Extract the (X, Y) coordinate from the center of the cell holding the provided text.  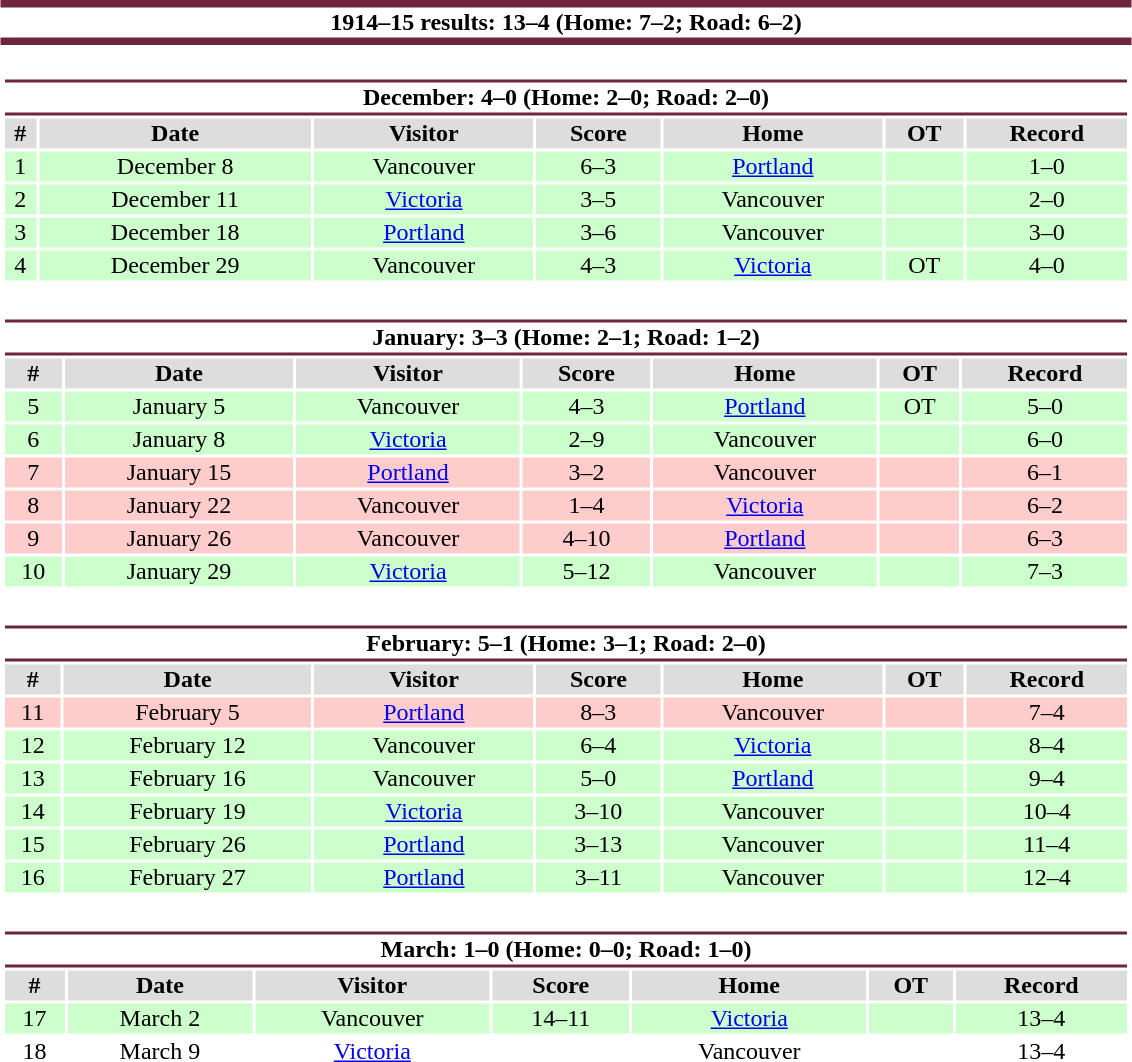
1 (20, 167)
1914–15 results: 13–4 (Home: 7–2; Road: 6–2) (566, 22)
December 8 (176, 167)
13–4 (1041, 1019)
3–2 (586, 473)
December 18 (176, 233)
2 (20, 199)
11 (33, 713)
16 (33, 877)
8–3 (598, 713)
2–0 (1046, 199)
February: 5–1 (Home: 3–1; Road: 2–0) (566, 644)
5 (34, 407)
3–0 (1046, 233)
11–4 (1046, 845)
14 (33, 811)
6–4 (598, 745)
7 (34, 473)
February 27 (188, 877)
January 29 (179, 571)
December 29 (176, 265)
3–10 (598, 811)
15 (33, 845)
March 2 (160, 1019)
3–13 (598, 845)
14–11 (560, 1019)
8 (34, 505)
3–11 (598, 877)
January 15 (179, 473)
February 26 (188, 845)
4–10 (586, 539)
12–4 (1046, 877)
January 5 (179, 407)
January 8 (179, 439)
1–4 (586, 505)
3–5 (598, 199)
February 12 (188, 745)
6–1 (1046, 473)
3 (20, 233)
6–0 (1046, 439)
March: 1–0 (Home: 0–0; Road: 1–0) (566, 950)
1–0 (1046, 167)
13 (33, 779)
January: 3–3 (Home: 2–1; Road: 1–2) (566, 338)
2–9 (586, 439)
10 (34, 571)
17 (35, 1019)
6–2 (1046, 505)
January 26 (179, 539)
9 (34, 539)
4 (20, 265)
February 5 (188, 713)
12 (33, 745)
February 16 (188, 779)
December 11 (176, 199)
January 22 (179, 505)
December: 4–0 (Home: 2–0; Road: 2–0) (566, 98)
6 (34, 439)
February 19 (188, 811)
7–4 (1046, 713)
3–6 (598, 233)
10–4 (1046, 811)
7–3 (1046, 571)
8–4 (1046, 745)
9–4 (1046, 779)
5–12 (586, 571)
4–0 (1046, 265)
